Extract the [x, y] coordinate from the center of the cell holding the provided text.  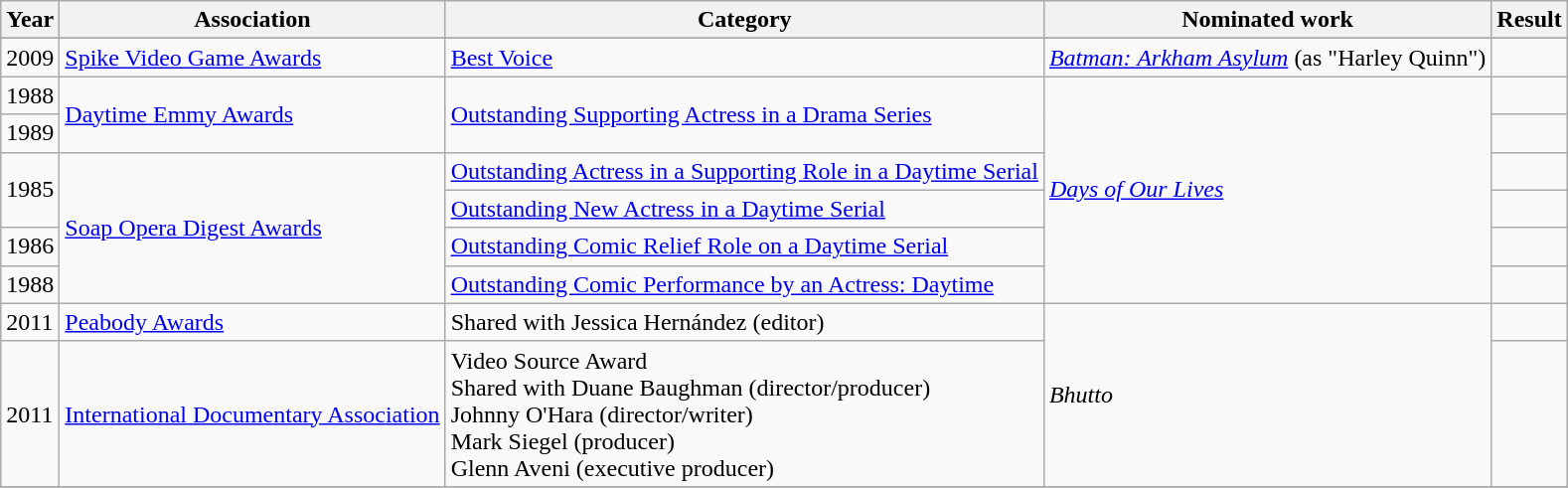
Daytime Emmy Awards [252, 114]
Shared with Jessica Hernández (editor) [744, 322]
Soap Opera Digest Awards [252, 228]
Spike Video Game Awards [252, 58]
Batman: Arkham Asylum (as "Harley Quinn") [1267, 58]
Best Voice [744, 58]
Category [744, 20]
Peabody Awards [252, 322]
2009 [30, 58]
Outstanding Comic Performance by an Actress: Daytime [744, 284]
Nominated work [1267, 20]
Outstanding Comic Relief Role on a Daytime Serial [744, 246]
1986 [30, 246]
Days of Our Lives [1267, 190]
Outstanding New Actress in a Daytime Serial [744, 209]
1985 [30, 190]
Association [252, 20]
Year [30, 20]
Result [1529, 20]
Outstanding Actress in a Supporting Role in a Daytime Serial [744, 171]
International Documentary Association [252, 413]
Outstanding Supporting Actress in a Drama Series [744, 114]
Bhutto [1267, 395]
1989 [30, 133]
